Pinpoint the cell where the given text exists, returning its [X, Y] midpoint coordinate. 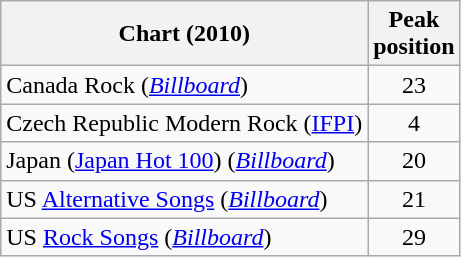
21 [414, 199]
4 [414, 123]
Canada Rock (Billboard) [184, 85]
US Alternative Songs (Billboard) [184, 199]
29 [414, 237]
Japan (Japan Hot 100) (Billboard) [184, 161]
US Rock Songs (Billboard) [184, 237]
23 [414, 85]
Peakposition [414, 34]
20 [414, 161]
Czech Republic Modern Rock (IFPI) [184, 123]
Chart (2010) [184, 34]
